From the cell containing the given text, extract its center point as [X, Y] coordinate. 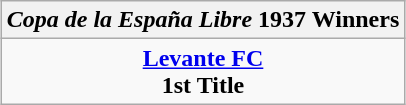
Copa de la España Libre 1937 Winners [203, 20]
Levante FC1st Title [203, 72]
